Search for the cell housing the specified text and yield its (X, Y) center coordinate. 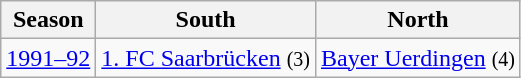
Season (48, 20)
1. FC Saarbrücken (3) (206, 58)
North (418, 20)
South (206, 20)
Bayer Uerdingen (4) (418, 58)
1991–92 (48, 58)
